For the text-containing cell, return its midpoint in [X, Y] coordinate format. 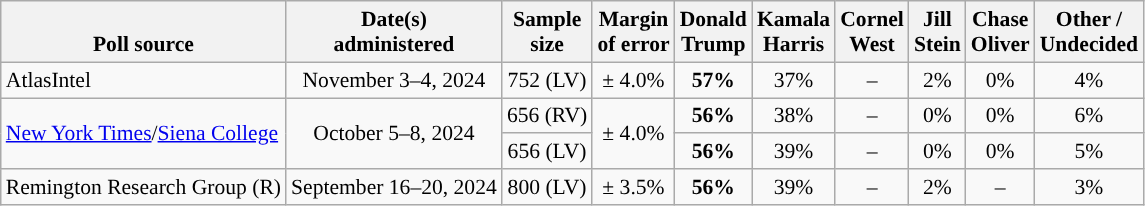
Samplesize [548, 32]
656 (RV) [548, 116]
Poll source [144, 32]
4% [1089, 80]
New York Times/Siena College [144, 134]
DonaldTrump [714, 32]
6% [1089, 116]
Remington Research Group (R) [144, 187]
57% [714, 80]
October 5–8, 2024 [394, 134]
September 16–20, 2024 [394, 187]
Marginof error [633, 32]
± 3.5% [633, 187]
AtlasIntel [144, 80]
ChaseOliver [1000, 32]
800 (LV) [548, 187]
38% [794, 116]
Other /Undecided [1089, 32]
November 3–4, 2024 [394, 80]
656 (LV) [548, 152]
752 (LV) [548, 80]
KamalaHarris [794, 32]
Date(s)administered [394, 32]
CornelWest [872, 32]
5% [1089, 152]
3% [1089, 187]
JillStein [938, 32]
37% [794, 80]
